Find where the given text appears and provide that cell's center as (x, y) coordinate. 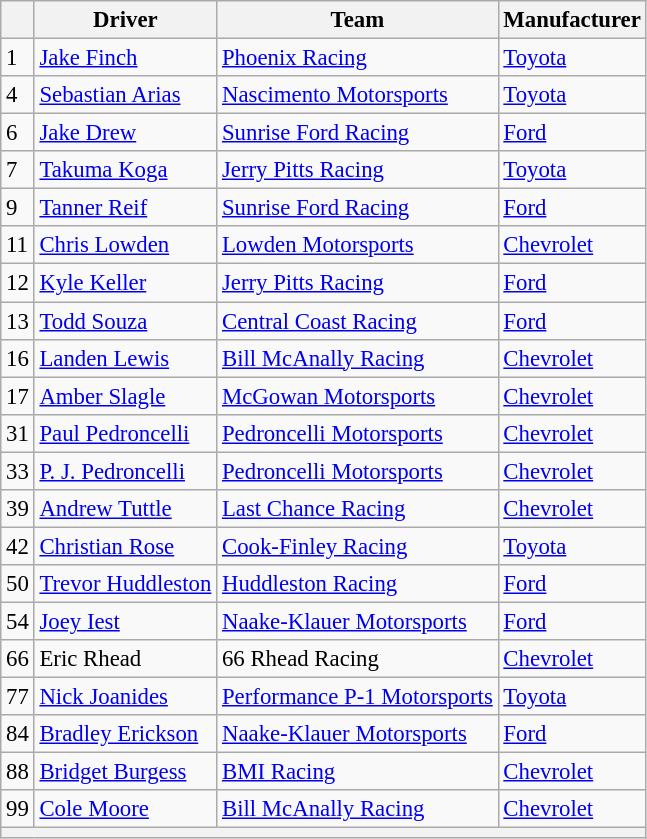
6 (18, 133)
Central Coast Racing (358, 321)
54 (18, 621)
Driver (126, 20)
84 (18, 734)
Andrew Tuttle (126, 509)
7 (18, 170)
Lowden Motorsports (358, 245)
50 (18, 584)
Nick Joanides (126, 697)
13 (18, 321)
66 (18, 659)
33 (18, 471)
Last Chance Racing (358, 509)
Cook-Finley Racing (358, 546)
Jake Drew (126, 133)
42 (18, 546)
11 (18, 245)
Bridget Burgess (126, 772)
Performance P-1 Motorsports (358, 697)
P. J. Pedroncelli (126, 471)
Jake Finch (126, 58)
99 (18, 809)
McGowan Motorsports (358, 396)
31 (18, 433)
Christian Rose (126, 546)
Cole Moore (126, 809)
Tanner Reif (126, 208)
Joey Iest (126, 621)
17 (18, 396)
Team (358, 20)
Trevor Huddleston (126, 584)
Kyle Keller (126, 283)
4 (18, 95)
77 (18, 697)
9 (18, 208)
39 (18, 509)
1 (18, 58)
Bradley Erickson (126, 734)
Phoenix Racing (358, 58)
Manufacturer (572, 20)
Nascimento Motorsports (358, 95)
Eric Rhead (126, 659)
Huddleston Racing (358, 584)
16 (18, 358)
Paul Pedroncelli (126, 433)
88 (18, 772)
Amber Slagle (126, 396)
Chris Lowden (126, 245)
Landen Lewis (126, 358)
BMI Racing (358, 772)
66 Rhead Racing (358, 659)
Todd Souza (126, 321)
Takuma Koga (126, 170)
Sebastian Arias (126, 95)
12 (18, 283)
